Provide the [x, y] coordinate of the cell's center where the given text is located.  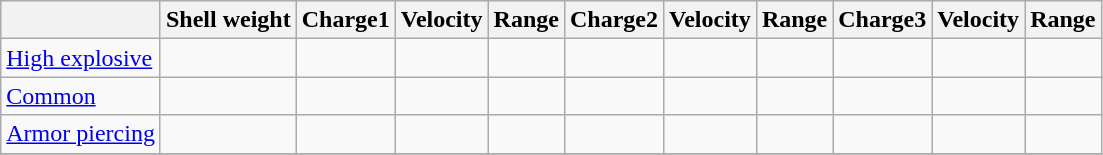
Shell weight [228, 20]
Charge1 [346, 20]
Charge2 [614, 20]
Armor piercing [81, 134]
High explosive [81, 58]
Charge3 [882, 20]
Common [81, 96]
